Extract the (x, y) coordinate from the center of the cell holding the provided text.  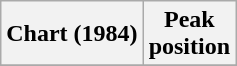
Peakposition (189, 34)
Chart (1984) (72, 34)
